Return [x, y] of the center of cell containing provided text 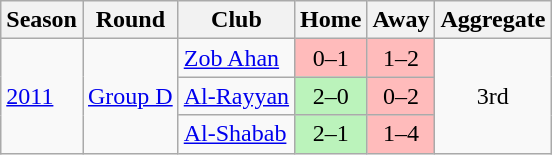
0–1 [331, 58]
Group D [130, 96]
Aggregate [493, 20]
Zob Ahan [236, 58]
2–0 [331, 96]
Away [401, 20]
3rd [493, 96]
Club [236, 20]
0–2 [401, 96]
Al-Rayyan [236, 96]
Round [130, 20]
1–4 [401, 134]
Season [42, 20]
Home [331, 20]
2011 [42, 96]
2–1 [331, 134]
1–2 [401, 58]
Al-Shabab [236, 134]
